Determine the (X, Y) coordinate at the center of the cell enclosing the given text.  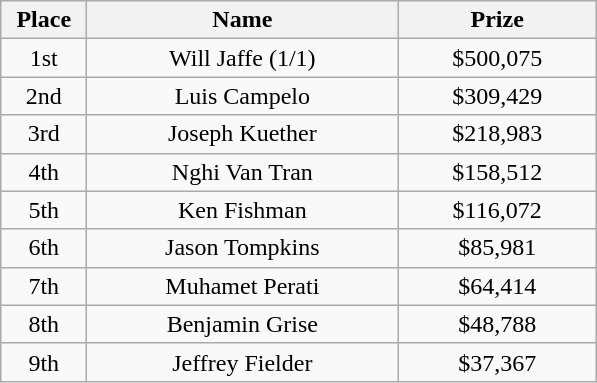
$64,414 (498, 286)
2nd (44, 96)
6th (44, 248)
Prize (498, 20)
4th (44, 172)
$309,429 (498, 96)
1st (44, 58)
Nghi Van Tran (242, 172)
8th (44, 324)
3rd (44, 134)
7th (44, 286)
Joseph Kuether (242, 134)
Name (242, 20)
$158,512 (498, 172)
Benjamin Grise (242, 324)
$85,981 (498, 248)
Muhamet Perati (242, 286)
5th (44, 210)
Jason Tompkins (242, 248)
$218,983 (498, 134)
Ken Fishman (242, 210)
$500,075 (498, 58)
$116,072 (498, 210)
$48,788 (498, 324)
Place (44, 20)
Will Jaffe (1/1) (242, 58)
Jeffrey Fielder (242, 362)
9th (44, 362)
$37,367 (498, 362)
Luis Campelo (242, 96)
